Provide the (x, y) coordinate of the cell's center where the given text is located.  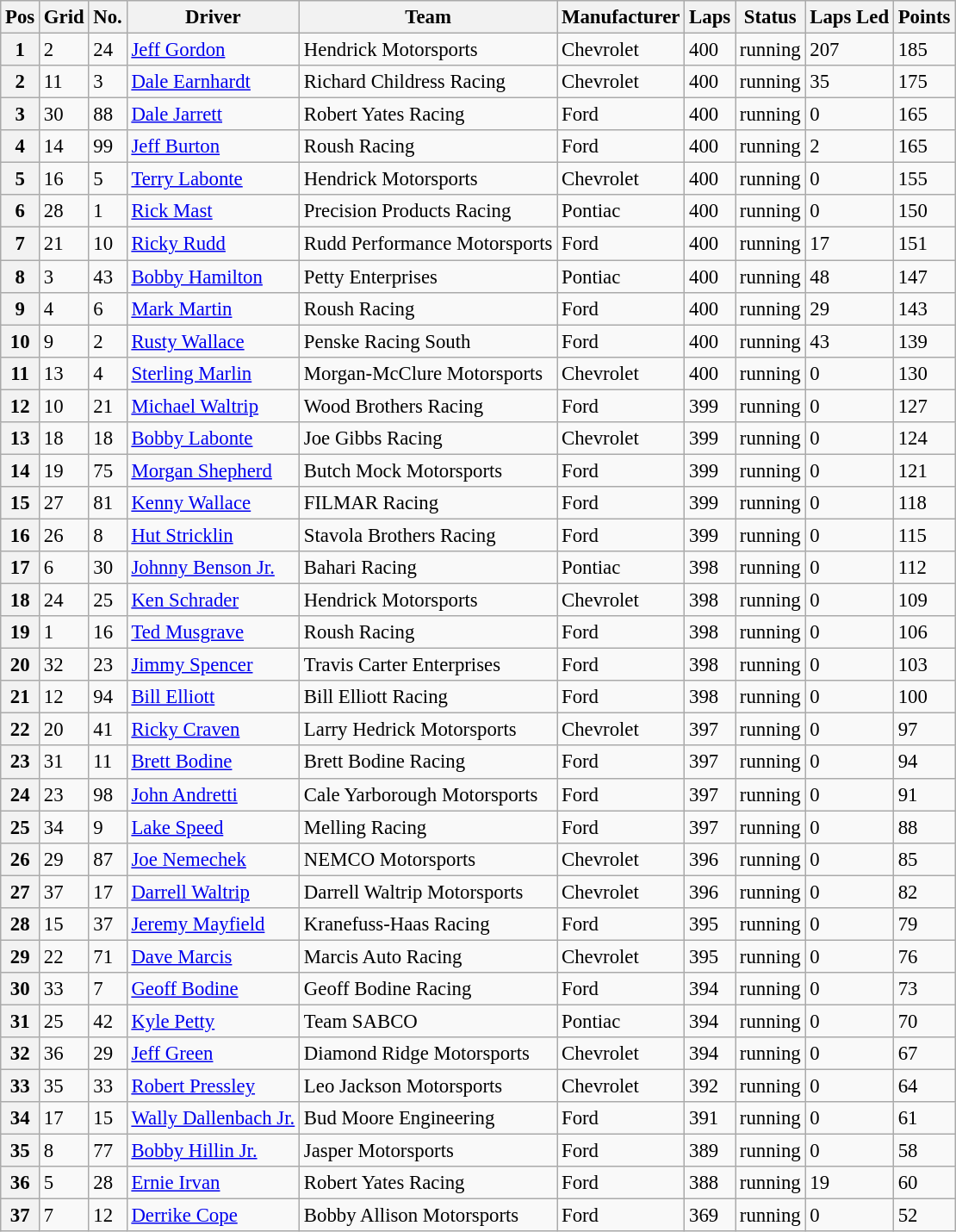
147 (923, 277)
Geoff Bodine Racing (429, 989)
Marcis Auto Racing (429, 956)
Butch Mock Motorsports (429, 470)
87 (108, 859)
John Andretti (213, 794)
Bahari Racing (429, 568)
Kyle Petty (213, 1021)
Points (923, 17)
Derrike Cope (213, 1216)
106 (923, 632)
91 (923, 794)
Leo Jackson Motorsports (429, 1086)
No. (108, 17)
82 (923, 892)
71 (108, 956)
Hut Stricklin (213, 535)
Grid (64, 17)
143 (923, 308)
130 (923, 373)
52 (923, 1216)
Melling Racing (429, 827)
Rudd Performance Motorsports (429, 244)
Manufacturer (621, 17)
Joe Nemechek (213, 859)
Bill Elliott (213, 697)
Morgan-McClure Motorsports (429, 373)
60 (923, 1183)
Kranefuss-Haas Racing (429, 924)
Dale Earnhardt (213, 82)
64 (923, 1086)
155 (923, 179)
Driver (213, 17)
Johnny Benson Jr. (213, 568)
185 (923, 50)
79 (923, 924)
FILMAR Racing (429, 503)
76 (923, 956)
369 (710, 1216)
Laps Led (849, 17)
Darrell Waltrip (213, 892)
124 (923, 439)
85 (923, 859)
100 (923, 697)
Jeff Gordon (213, 50)
Laps (710, 17)
97 (923, 730)
Jasper Motorsports (429, 1151)
Mark Martin (213, 308)
Larry Hedrick Motorsports (429, 730)
Bobby Allison Motorsports (429, 1216)
Ken Schrader (213, 600)
Jeremy Mayfield (213, 924)
98 (108, 794)
58 (923, 1151)
Morgan Shepherd (213, 470)
Ernie Irvan (213, 1183)
Bill Elliott Racing (429, 697)
Jeff Burton (213, 146)
Jimmy Spencer (213, 665)
391 (710, 1118)
Dave Marcis (213, 956)
Ricky Craven (213, 730)
Team SABCO (429, 1021)
Ted Musgrave (213, 632)
Lake Speed (213, 827)
67 (923, 1054)
118 (923, 503)
48 (849, 277)
Terry Labonte (213, 179)
Richard Childress Racing (429, 82)
77 (108, 1151)
NEMCO Motorsports (429, 859)
41 (108, 730)
Bobby Hamilton (213, 277)
61 (923, 1118)
99 (108, 146)
Rick Mast (213, 211)
70 (923, 1021)
Diamond Ridge Motorsports (429, 1054)
Stavola Brothers Racing (429, 535)
175 (923, 82)
388 (710, 1183)
73 (923, 989)
127 (923, 406)
150 (923, 211)
Pos (21, 17)
121 (923, 470)
Sterling Marlin (213, 373)
151 (923, 244)
Rusty Wallace (213, 341)
139 (923, 341)
109 (923, 600)
Darrell Waltrip Motorsports (429, 892)
Penske Racing South (429, 341)
Petty Enterprises (429, 277)
Status (770, 17)
Wally Dallenbach Jr. (213, 1118)
Wood Brothers Racing (429, 406)
Michael Waltrip (213, 406)
Kenny Wallace (213, 503)
112 (923, 568)
Bobby Labonte (213, 439)
Cale Yarborough Motorsports (429, 794)
389 (710, 1151)
103 (923, 665)
115 (923, 535)
Joe Gibbs Racing (429, 439)
Team (429, 17)
207 (849, 50)
Bobby Hillin Jr. (213, 1151)
75 (108, 470)
Precision Products Racing (429, 211)
Travis Carter Enterprises (429, 665)
Robert Pressley (213, 1086)
42 (108, 1021)
392 (710, 1086)
81 (108, 503)
Geoff Bodine (213, 989)
Dale Jarrett (213, 115)
Brett Bodine (213, 762)
Bud Moore Engineering (429, 1118)
Brett Bodine Racing (429, 762)
Ricky Rudd (213, 244)
Jeff Green (213, 1054)
